Return the [X, Y] coordinate for the center point of the cell that contains the specified text.  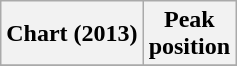
Peakposition [189, 34]
Chart (2013) [72, 34]
